Search for the cell housing the specified text and yield its (X, Y) center coordinate. 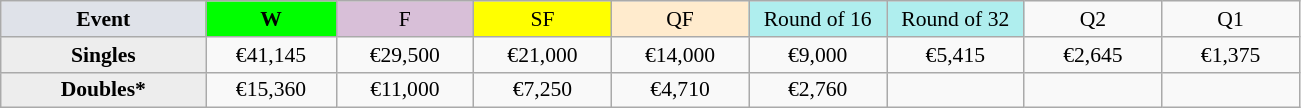
Q2 (1093, 19)
€5,415 (955, 55)
€2,645 (1093, 55)
€15,360 (271, 90)
€4,710 (680, 90)
Doubles* (104, 90)
Singles (104, 55)
€14,000 (680, 55)
€29,500 (405, 55)
€9,000 (818, 55)
€7,250 (543, 90)
W (271, 19)
€1,375 (1231, 55)
Round of 32 (955, 19)
F (405, 19)
Round of 16 (818, 19)
SF (543, 19)
€2,760 (818, 90)
Q1 (1231, 19)
€21,000 (543, 55)
QF (680, 19)
€41,145 (271, 55)
€11,000 (405, 90)
Event (104, 19)
